Return [x, y] of the center of cell containing provided text 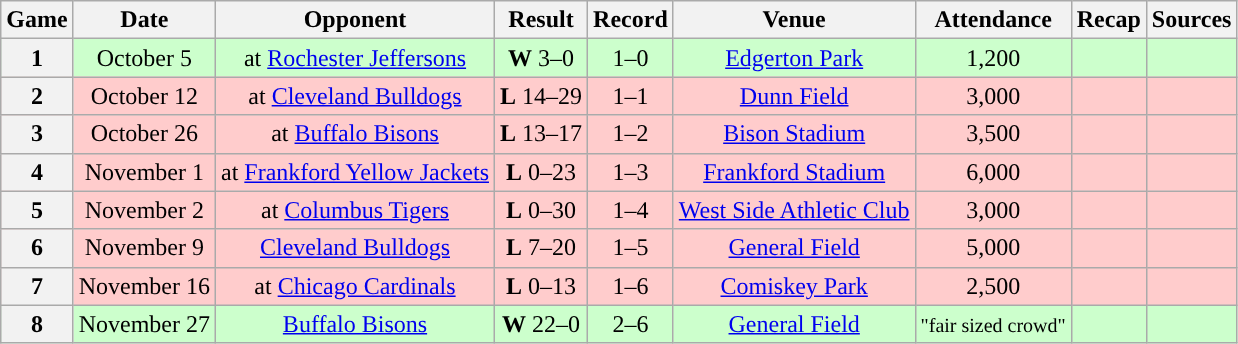
6 [37, 248]
Recap [1108, 20]
L 0–23 [542, 172]
October 5 [144, 58]
L 13–17 [542, 134]
Cleveland Bulldogs [354, 248]
Dunn Field [794, 96]
3 [37, 134]
Result [542, 20]
Opponent [354, 20]
1,200 [993, 58]
November 2 [144, 210]
1–5 [631, 248]
October 12 [144, 96]
5,000 [993, 248]
Bison Stadium [794, 134]
at Cleveland Bulldogs [354, 96]
Buffalo Bisons [354, 324]
L 0–30 [542, 210]
"fair sized crowd" [993, 324]
at Buffalo Bisons [354, 134]
2–6 [631, 324]
1–2 [631, 134]
November 9 [144, 248]
L 14–29 [542, 96]
at Rochester Jeffersons [354, 58]
5 [37, 210]
November 1 [144, 172]
W 22–0 [542, 324]
8 [37, 324]
Date [144, 20]
at Frankford Yellow Jackets [354, 172]
1–1 [631, 96]
November 16 [144, 286]
6,000 [993, 172]
1–6 [631, 286]
W 3–0 [542, 58]
1–0 [631, 58]
L 7–20 [542, 248]
Edgerton Park [794, 58]
3,500 [993, 134]
Venue [794, 20]
November 27 [144, 324]
1–3 [631, 172]
at Chicago Cardinals [354, 286]
Frankford Stadium [794, 172]
Sources [1192, 20]
7 [37, 286]
1 [37, 58]
Game [37, 20]
4 [37, 172]
West Side Athletic Club [794, 210]
2,500 [993, 286]
1–4 [631, 210]
Attendance [993, 20]
at Columbus Tigers [354, 210]
Record [631, 20]
L 0–13 [542, 286]
October 26 [144, 134]
2 [37, 96]
Comiskey Park [794, 286]
